Find where the given text appears and provide that cell's center as [x, y] coordinate. 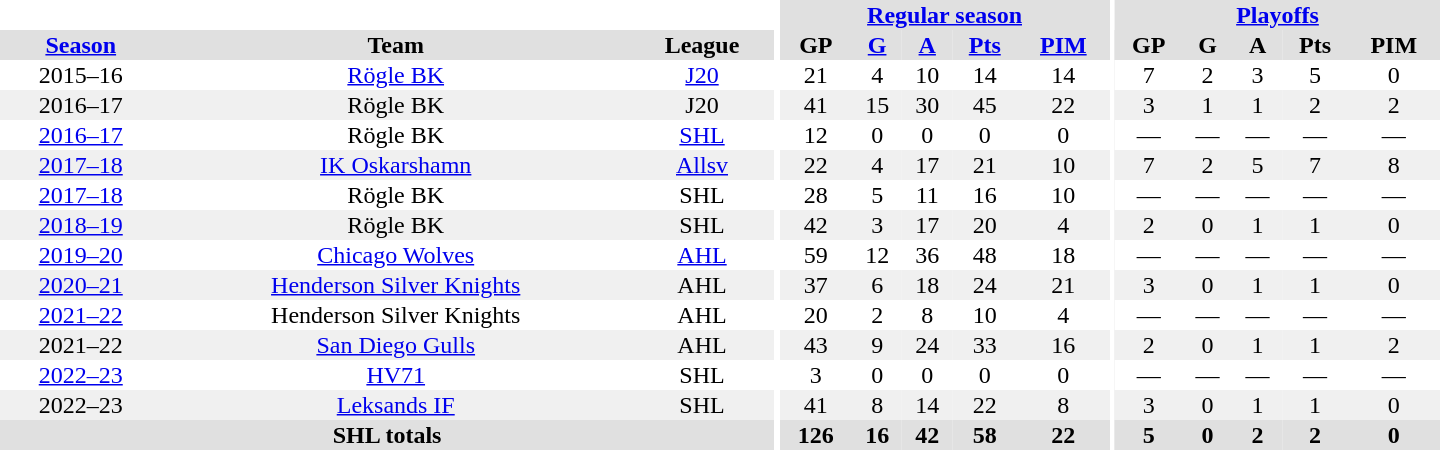
Chicago Wolves [396, 255]
59 [816, 255]
2018–19 [81, 225]
IK Oskarshamn [396, 165]
15 [877, 105]
9 [877, 345]
11 [927, 195]
Playoffs [1278, 15]
36 [927, 255]
45 [984, 105]
48 [984, 255]
League [702, 45]
Team [396, 45]
28 [816, 195]
30 [927, 105]
37 [816, 285]
SHL totals [387, 435]
Allsv [702, 165]
2015–16 [81, 75]
126 [816, 435]
San Diego Gulls [396, 345]
Leksands IF [396, 405]
Season [81, 45]
2020–21 [81, 285]
58 [984, 435]
2019–20 [81, 255]
6 [877, 285]
43 [816, 345]
33 [984, 345]
Regular season [945, 15]
HV71 [396, 375]
